Determine the [x, y] coordinate at the center of the cell enclosing the given text.  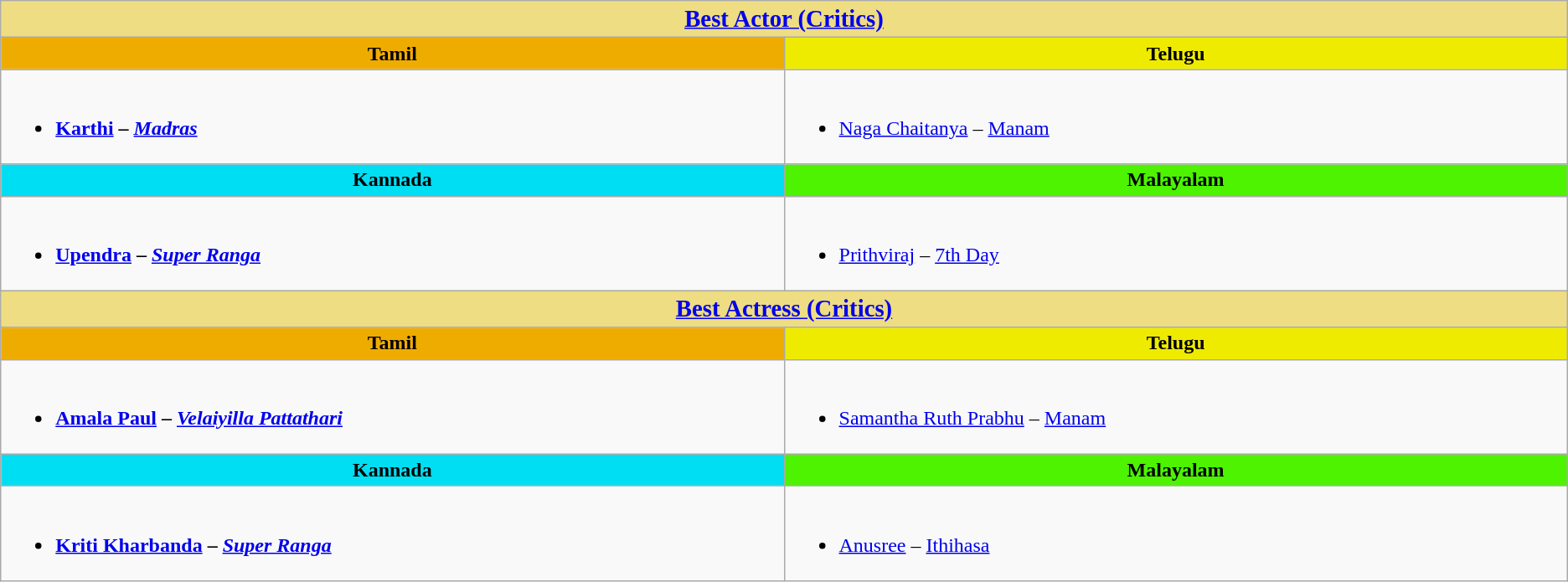
Best Actor (Critics) [784, 19]
Samantha Ruth Prabhu – Manam [1176, 407]
Amala Paul – Velaiyilla Pattathari [392, 407]
Naga Chaitanya – Manam [1176, 117]
Anusree – Ithihasa [1176, 533]
Upendra – Super Ranga [392, 243]
Prithviraj – 7th Day [1176, 243]
Kriti Kharbanda – Super Ranga [392, 533]
Karthi – Madras [392, 117]
Best Actress (Critics) [784, 309]
